Output the [x, y] coordinate of the center of the cell containing the given text.  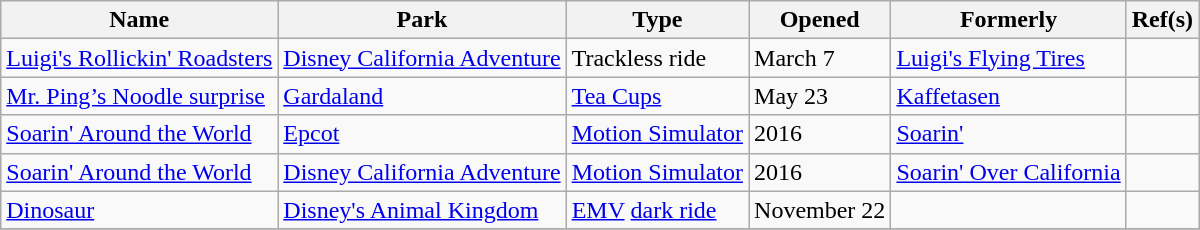
Tea Cups [657, 96]
Soarin' [1008, 134]
Opened [820, 20]
Dinosaur [140, 210]
Name [140, 20]
May 23 [820, 96]
Luigi's Flying Tires [1008, 58]
Trackless ride [657, 58]
Type [657, 20]
Formerly [1008, 20]
Luigi's Rollickin' Roadsters [140, 58]
Disney's Animal Kingdom [422, 210]
Park [422, 20]
March 7 [820, 58]
Soarin' Over California [1008, 172]
Epcot [422, 134]
Ref(s) [1162, 20]
Kaffetasen [1008, 96]
EMV dark ride [657, 210]
Mr. Ping’s Noodle surprise [140, 96]
November 22 [820, 210]
Gardaland [422, 96]
